Extract the (X, Y) coordinate from the center of the cell holding the provided text.  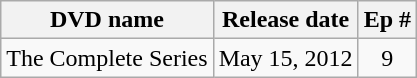
Release date (286, 20)
9 (387, 58)
DVD name (107, 20)
The Complete Series (107, 58)
May 15, 2012 (286, 58)
Ep # (387, 20)
